For the text-containing cell, return its midpoint in (x, y) coordinate format. 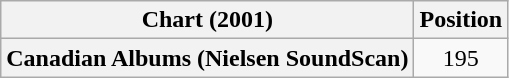
195 (461, 58)
Position (461, 20)
Chart (2001) (208, 20)
Canadian Albums (Nielsen SoundScan) (208, 58)
